Identify which cell holds the provided text, then report its [x, y] central coordinate. 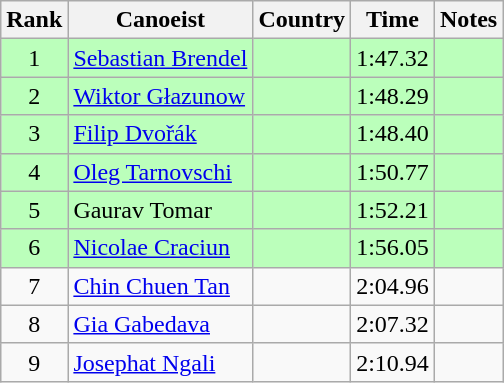
9 [34, 362]
Gia Gabedava [160, 324]
Canoeist [160, 20]
3 [34, 134]
1:48.29 [393, 96]
1:50.77 [393, 172]
Oleg Tarnovschi [160, 172]
2:07.32 [393, 324]
Notes [468, 20]
1:56.05 [393, 248]
Filip Dvořák [160, 134]
2 [34, 96]
2:04.96 [393, 286]
8 [34, 324]
Wiktor Głazunow [160, 96]
Sebastian Brendel [160, 58]
1:47.32 [393, 58]
6 [34, 248]
Josephat Ngali [160, 362]
2:10.94 [393, 362]
7 [34, 286]
4 [34, 172]
Gaurav Tomar [160, 210]
Nicolae Craciun [160, 248]
Chin Chuen Tan [160, 286]
5 [34, 210]
Country [302, 20]
Time [393, 20]
1:52.21 [393, 210]
1:48.40 [393, 134]
Rank [34, 20]
1 [34, 58]
